Scan for the cell matching the given text and deliver its (x, y) coordinate at center. 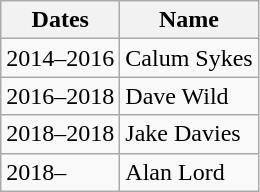
Alan Lord (189, 172)
Name (189, 20)
2016–2018 (60, 96)
2018–2018 (60, 134)
Jake Davies (189, 134)
Calum Sykes (189, 58)
Dave Wild (189, 96)
2014–2016 (60, 58)
Dates (60, 20)
2018– (60, 172)
